Find where the given text appears and provide that cell's center as [X, Y] coordinate. 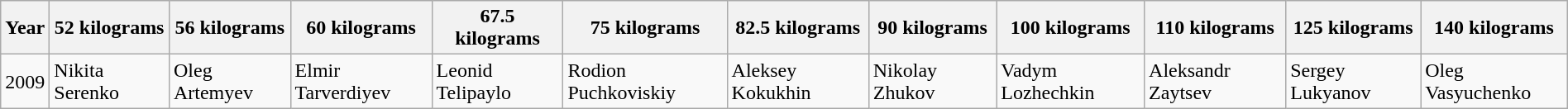
Elmir Tarverdiyev [361, 81]
100 kilograms [1070, 28]
52 kilograms [109, 28]
Leonid Telipaylo [498, 81]
Rodion Puchkoviskiy [645, 81]
Year [25, 28]
Oleg Artemyev [230, 81]
75 kilograms [645, 28]
Aleksey Kokukhin [797, 81]
Nikolay Zhukov [932, 81]
Oleg Vasyuchenko [1494, 81]
2009 [25, 81]
Sergey Lukyanov [1353, 81]
110 kilograms [1216, 28]
82.5 kilograms [797, 28]
125 kilograms [1353, 28]
67.5 kilograms [498, 28]
140 kilograms [1494, 28]
Nikita Serenko [109, 81]
60 kilograms [361, 28]
Vadym Lozhechkin [1070, 81]
Aleksandr Zaytsev [1216, 81]
90 kilograms [932, 28]
56 kilograms [230, 28]
